Find where the given text appears and provide that cell's center as [x, y] coordinate. 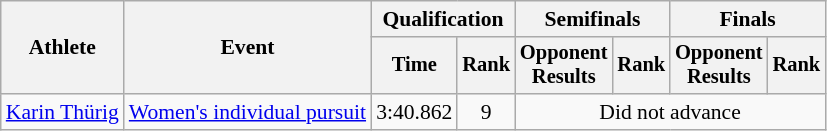
Time [414, 66]
Finals [748, 19]
9 [486, 112]
Event [248, 48]
Semifinals [592, 19]
Athlete [62, 48]
Did not advance [670, 112]
Women's individual pursuit [248, 112]
Karin Thürig [62, 112]
Qualification [443, 19]
3:40.862 [414, 112]
